Capture the cell that displays the provided text and extract its (X, Y) central coordinate. 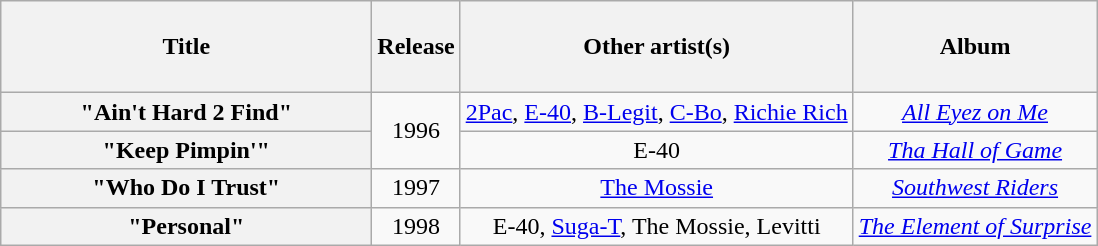
E-40 (656, 150)
"Personal" (186, 226)
The Element of Surprise (975, 226)
"Who Do I Trust" (186, 188)
Title (186, 47)
E-40, Suga-T, The Mossie, Levitti (656, 226)
1996 (416, 131)
Tha Hall of Game (975, 150)
"Ain't Hard 2 Find" (186, 112)
"Keep Pimpin'" (186, 150)
Release (416, 47)
All Eyez on Me (975, 112)
Other artist(s) (656, 47)
2Pac, E-40, B-Legit, C-Bo, Richie Rich (656, 112)
1997 (416, 188)
The Mossie (656, 188)
Album (975, 47)
Southwest Riders (975, 188)
1998 (416, 226)
